Provide the (x, y) coordinate of the cell's center where the given text is located.  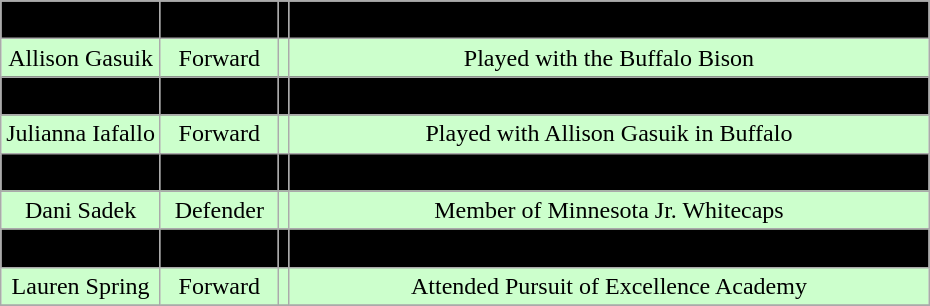
Selena Hunter (81, 96)
Dani Sadek (81, 210)
Played with Allison Gasuik in Buffalo (609, 134)
Played with the Buffalo Bison (609, 58)
Julianna Iafallo (81, 134)
2014–15 Redshirt (609, 172)
Member of Chicago Fury (609, 20)
Lauren Spring (81, 286)
Alex LaMere (81, 172)
Attended Pursuit of Excellence Academy (609, 286)
Jessica Dunne (81, 20)
Kassidy Sauve (81, 248)
Allison Gasuik (81, 58)
Minded the net for the Whitby Wolves (609, 248)
Member of Minnesota Jr. Whitecaps (609, 210)
Redshirt in 2014–15; attended North American Hockey Academy (609, 96)
